Pinpoint the cell where the given text exists, returning its [x, y] midpoint coordinate. 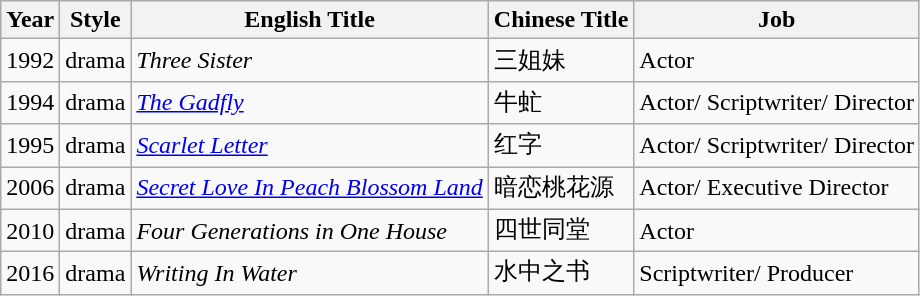
2010 [30, 230]
Job [777, 20]
三姐妹 [561, 60]
Scriptwriter/ Producer [777, 274]
Chinese Title [561, 20]
Year [30, 20]
2016 [30, 274]
1995 [30, 146]
四世同堂 [561, 230]
Secret Love In Peach Blossom Land [310, 188]
Writing In Water [310, 274]
The Gadfly [310, 102]
牛虻 [561, 102]
1992 [30, 60]
水中之书 [561, 274]
Scarlet Letter [310, 146]
暗恋桃花源 [561, 188]
1994 [30, 102]
Four Generations in One House [310, 230]
Three Sister [310, 60]
English Title [310, 20]
Style [96, 20]
红字 [561, 146]
2006 [30, 188]
Actor/ Executive Director [777, 188]
